Determine the (X, Y) coordinate at the center of the cell enclosing the given text.  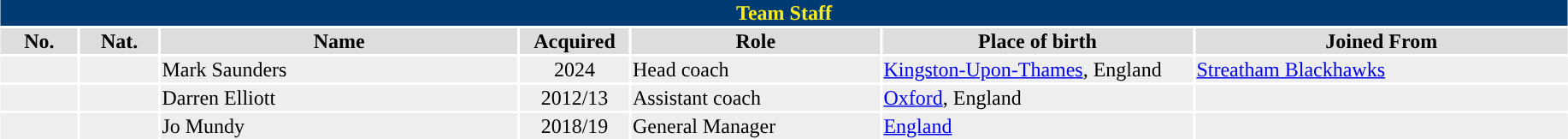
England (1038, 126)
Name (339, 41)
Acquired (575, 41)
Jo Mundy (339, 126)
2018/19 (575, 126)
Mark Saunders (339, 69)
Kingston-Upon-Thames, England (1038, 69)
Darren Elliott (339, 98)
Role (755, 41)
Streatham Blackhawks (1382, 69)
No. (39, 41)
2024 (575, 69)
Team Staff (783, 13)
Assistant coach (755, 98)
Nat. (120, 41)
General Manager (755, 126)
Place of birth (1038, 41)
Oxford, England (1038, 98)
2012/13 (575, 98)
Joined From (1382, 41)
Head coach (755, 69)
